Determine the [X, Y] coordinate at the center of the cell enclosing the given text.  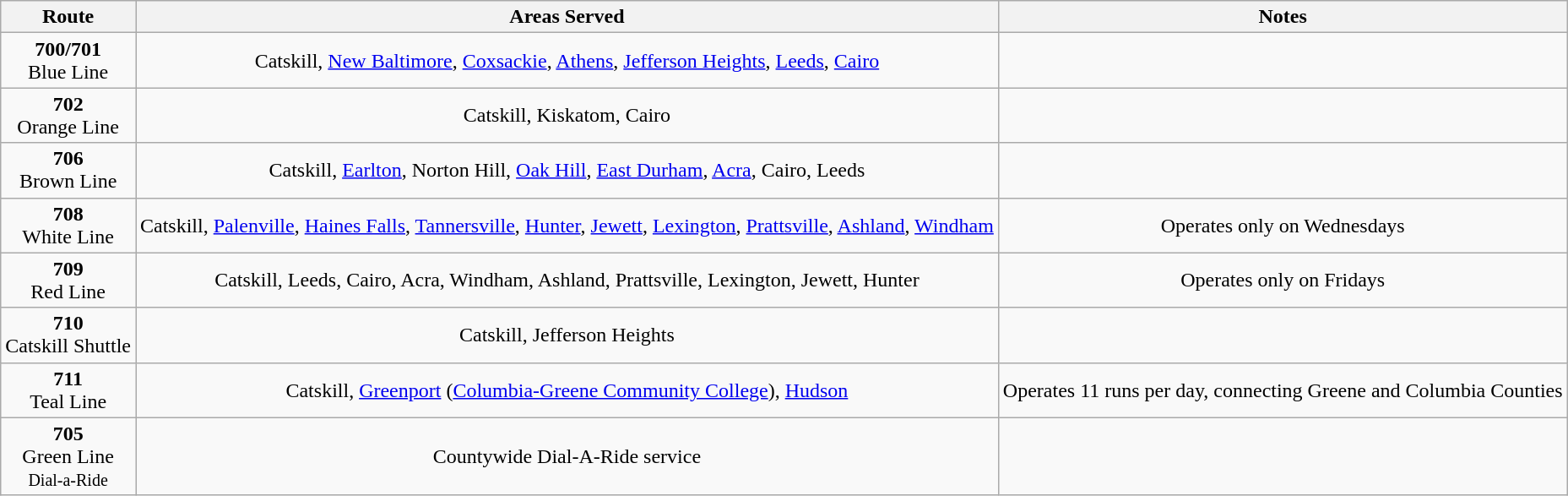
702Orange Line [68, 115]
Catskill, Jefferson Heights [567, 335]
Catskill, Leeds, Cairo, Acra, Windham, Ashland, Prattsville, Lexington, Jewett, Hunter [567, 281]
Catskill, Palenville, Haines Falls, Tannersville, Hunter, Jewett, Lexington, Prattsville, Ashland, Windham [567, 225]
706Brown Line [68, 171]
708White Line [68, 225]
700/701Blue Line [68, 61]
711Teal Line [68, 390]
709Red Line [68, 281]
Operates only on Wednesdays [1283, 225]
Areas Served [567, 17]
Operates only on Fridays [1283, 281]
Route [68, 17]
710Catskill Shuttle [68, 335]
Catskill, Earlton, Norton Hill, Oak Hill, East Durham, Acra, Cairo, Leeds [567, 171]
Notes [1283, 17]
Catskill, Greenport (Columbia-Greene Community College), Hudson [567, 390]
705Green LineDial-a-Ride [68, 456]
Operates 11 runs per day, connecting Greene and Columbia Counties [1283, 390]
Countywide Dial-A-Ride service [567, 456]
Catskill, Kiskatom, Cairo [567, 115]
Catskill, New Baltimore, Coxsackie, Athens, Jefferson Heights, Leeds, Cairo [567, 61]
